For the text-containing cell, return its midpoint in (X, Y) coordinate format. 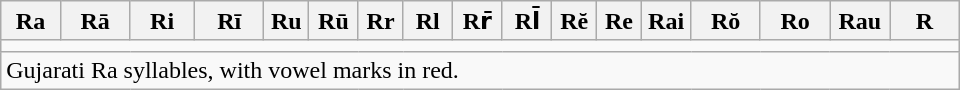
Ru (286, 21)
Ra (31, 21)
Rr (380, 21)
Rai (666, 21)
Rŏ (726, 21)
Rl̄ (527, 21)
Re (620, 21)
Rī (229, 21)
Ro (795, 21)
Rl (428, 21)
Ri (162, 21)
Rā (95, 21)
Gujarati Ra syllables, with vowel marks in red. (480, 70)
R (925, 21)
Rĕ (574, 21)
Rū (334, 21)
Rau (860, 21)
Rr̄ (478, 21)
